Determine the [x, y] coordinate at the center of the cell enclosing the given text.  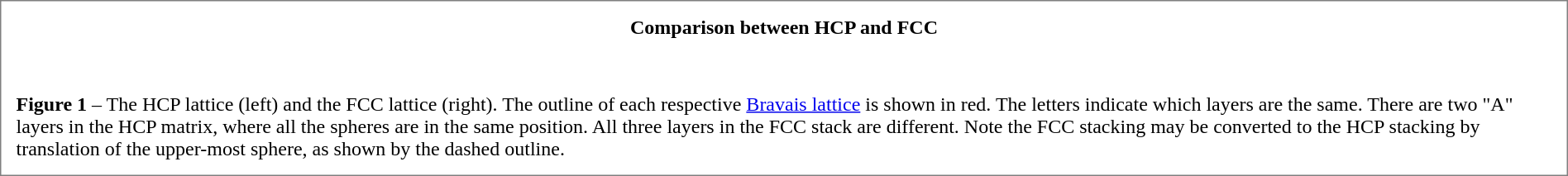
Comparison between HCP and FCC [784, 26]
